Provide the [X, Y] coordinate of the cell's center where the given text is located.  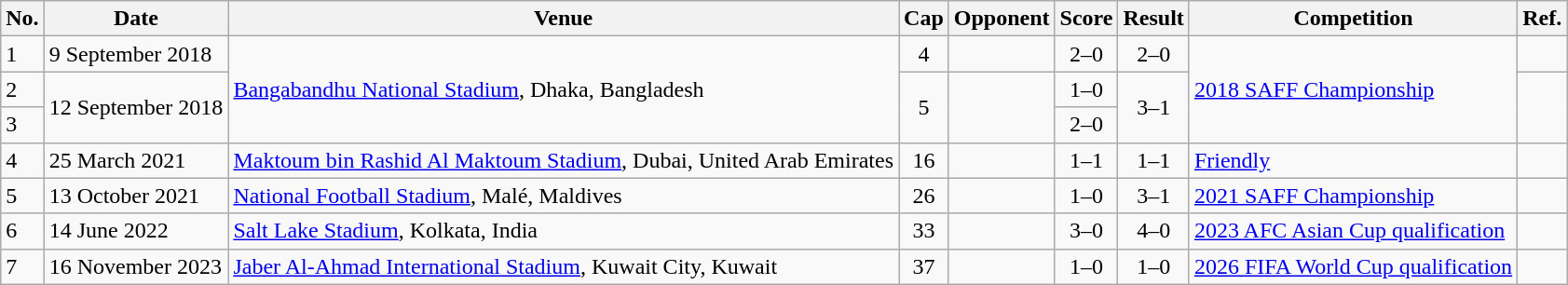
16 [924, 160]
3 [22, 125]
13 October 2021 [136, 196]
No. [22, 19]
Maktoum bin Rashid Al Maktoum Stadium, Dubai, United Arab Emirates [564, 160]
9 September 2018 [136, 54]
Cap [924, 19]
37 [924, 266]
2018 SAFF Championship [1353, 89]
2021 SAFF Championship [1353, 196]
Opponent [1002, 19]
Ref. [1543, 19]
2026 FIFA World Cup qualification [1353, 266]
Venue [564, 19]
Friendly [1353, 160]
26 [924, 196]
Competition [1353, 19]
33 [924, 231]
Date [136, 19]
Bangabandhu National Stadium, Dhaka, Bangladesh [564, 89]
16 November 2023 [136, 266]
Result [1153, 19]
Score [1086, 19]
National Football Stadium, Malé, Maldives [564, 196]
25 March 2021 [136, 160]
7 [22, 266]
3–0 [1086, 231]
14 June 2022 [136, 231]
2023 AFC Asian Cup qualification [1353, 231]
4–0 [1153, 231]
12 September 2018 [136, 107]
6 [22, 231]
Salt Lake Stadium, Kolkata, India [564, 231]
Jaber Al-Ahmad International Stadium, Kuwait City, Kuwait [564, 266]
1 [22, 54]
2 [22, 89]
